Pinpoint the cell where the given text exists, returning its [x, y] midpoint coordinate. 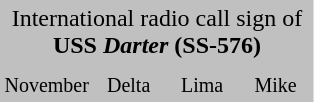
November [46, 84]
Delta [128, 84]
Mike [275, 84]
International radio call sign ofUSS Darter (SS-576) [157, 32]
Lima [202, 84]
